Provide the (X, Y) coordinate of the cell's center where the given text is located.  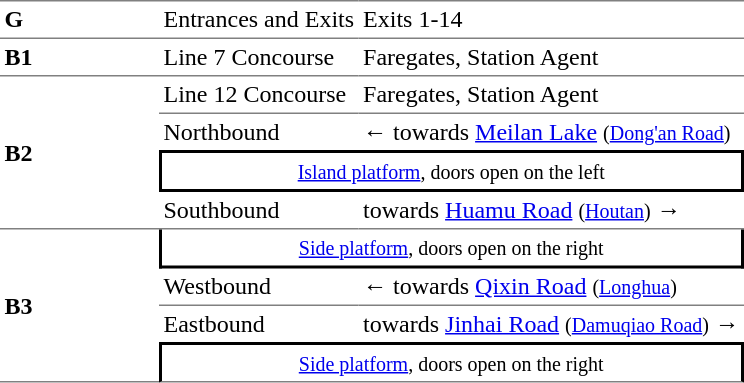
B3 (80, 306)
← towards Qixin Road (Longhua) (552, 287)
Entrances and Exits (259, 20)
G (80, 20)
B1 (80, 58)
Westbound (259, 287)
Southbound (259, 211)
Line 7 Concourse (259, 58)
towards Huamu Road (Houtan) → (552, 211)
towards Jinhai Road (Damuqiao Road) → (552, 324)
Line 12 Concourse (259, 95)
Exits 1-14 (552, 20)
← towards Meilan Lake (Dong'an Road) (552, 132)
B2 (80, 152)
Northbound (259, 132)
Island platform, doors open on the left (451, 171)
Eastbound (259, 324)
